Provide the [X, Y] coordinate of the cell's center where the given text is located.  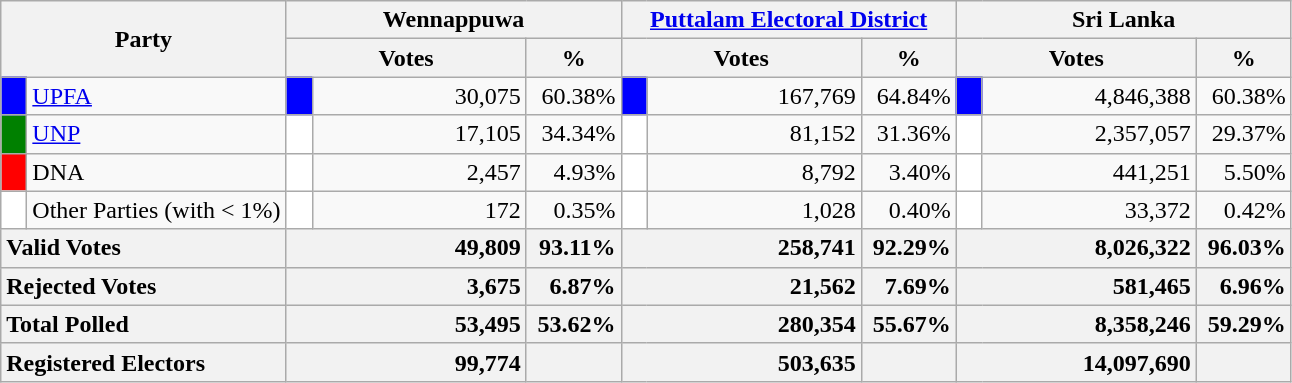
Total Polled [144, 324]
8,026,322 [1076, 248]
Valid Votes [144, 248]
0.42% [1244, 210]
30,075 [419, 96]
8,792 [754, 172]
6.96% [1244, 286]
167,769 [754, 96]
29.37% [1244, 134]
Sri Lanka [1124, 20]
Party [144, 39]
Puttalam Electoral District [788, 20]
3,675 [406, 286]
53,495 [406, 324]
6.87% [574, 286]
UNP [156, 134]
4,846,388 [1089, 96]
UPFA [156, 96]
4.93% [574, 172]
0.35% [574, 210]
2,457 [419, 172]
7.69% [908, 286]
31.36% [908, 134]
Wennappuwa [454, 20]
93.11% [574, 248]
33,372 [1089, 210]
14,097,690 [1076, 362]
96.03% [1244, 248]
1,028 [754, 210]
92.29% [908, 248]
49,809 [406, 248]
581,465 [1076, 286]
5.50% [1244, 172]
53.62% [574, 324]
21,562 [741, 286]
172 [419, 210]
DNA [156, 172]
17,105 [419, 134]
280,354 [741, 324]
503,635 [741, 362]
59.29% [1244, 324]
8,358,246 [1076, 324]
3.40% [908, 172]
0.40% [908, 210]
34.34% [574, 134]
81,152 [754, 134]
Other Parties (with < 1%) [156, 210]
441,251 [1089, 172]
Registered Electors [144, 362]
258,741 [741, 248]
2,357,057 [1089, 134]
Rejected Votes [144, 286]
99,774 [406, 362]
64.84% [908, 96]
55.67% [908, 324]
